Output the [x, y] coordinate of the center of the cell containing the given text.  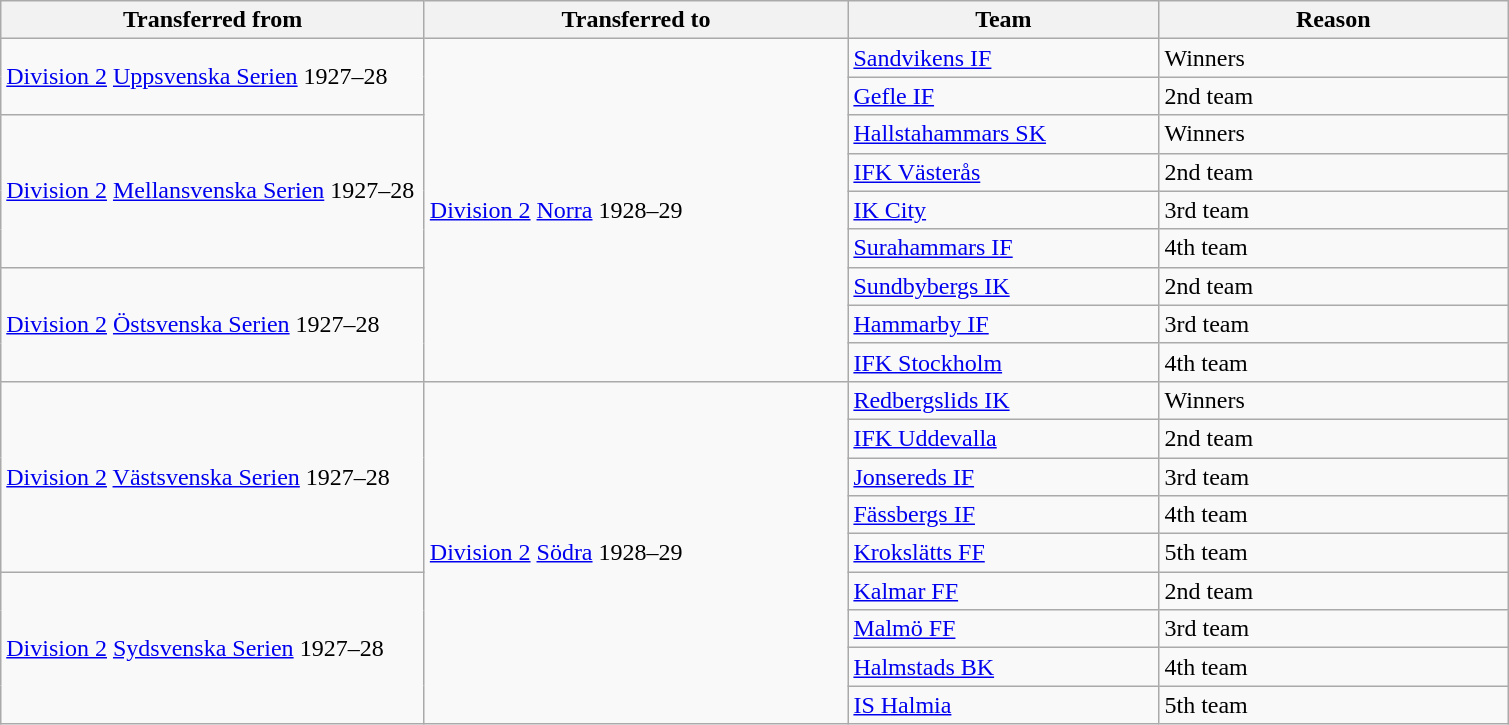
IS Halmia [1004, 705]
Transferred from [213, 20]
Transferred to [636, 20]
IFK Västerås [1004, 172]
Division 2 Östsvenska Serien 1927–28 [213, 324]
IFK Stockholm [1004, 362]
Fässbergs IF [1004, 515]
Hallstahammars SK [1004, 134]
Malmö FF [1004, 629]
Kalmar FF [1004, 591]
Division 2 Mellansvenska Serien 1927–28 [213, 191]
Sundbybergs IK [1004, 286]
Surahammars IF [1004, 248]
Sandvikens IF [1004, 58]
IFK Uddevalla [1004, 438]
Division 2 Västsvenska Serien 1927–28 [213, 476]
Redbergslids IK [1004, 400]
Reason [1334, 20]
IK City [1004, 210]
Gefle IF [1004, 96]
Division 2 Sydsvenska Serien 1927–28 [213, 648]
Krokslätts FF [1004, 553]
Division 2 Södra 1928–29 [636, 552]
Hammarby IF [1004, 324]
Jonsereds IF [1004, 477]
Division 2 Norra 1928–29 [636, 210]
Halmstads BK [1004, 667]
Division 2 Uppsvenska Serien 1927–28 [213, 77]
Team [1004, 20]
